Identify which cell holds the provided text, then report its [x, y] central coordinate. 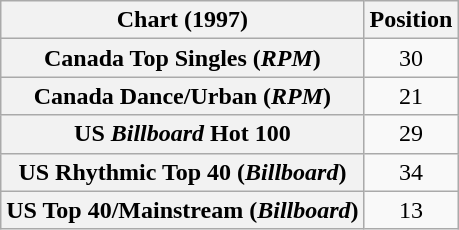
21 [411, 96]
US Billboard Hot 100 [182, 134]
US Top 40/Mainstream (Billboard) [182, 210]
34 [411, 172]
Canada Dance/Urban (RPM) [182, 96]
30 [411, 58]
Chart (1997) [182, 20]
Position [411, 20]
US Rhythmic Top 40 (Billboard) [182, 172]
13 [411, 210]
29 [411, 134]
Canada Top Singles (RPM) [182, 58]
